Locate the cell with the specified text and output its (x, y) center coordinate. 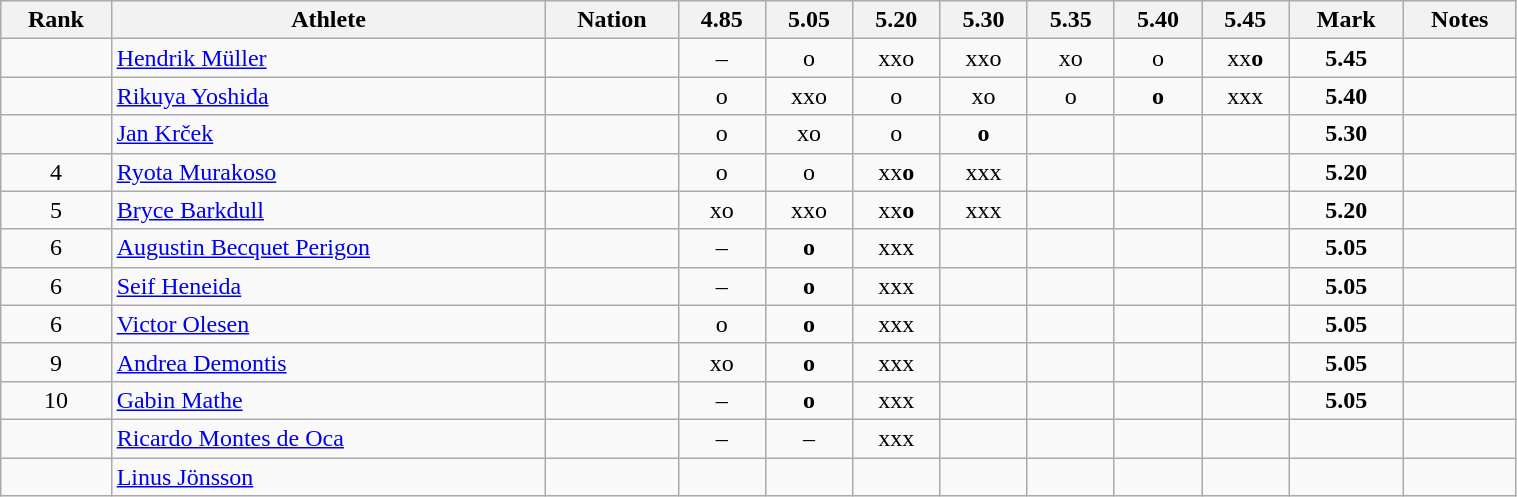
4.85 (722, 20)
Notes (1460, 20)
Ryota Murakoso (328, 172)
Jan Krček (328, 134)
5.35 (1070, 20)
Augustin Becquet Perigon (328, 248)
Rikuya Yoshida (328, 96)
Andrea Demontis (328, 362)
Bryce Barkdull (328, 210)
Nation (612, 20)
Gabin Mathe (328, 400)
4 (56, 172)
Seif Heneida (328, 286)
5 (56, 210)
Athlete (328, 20)
Rank (56, 20)
Victor Olesen (328, 324)
Hendrik Müller (328, 58)
Ricardo Montes de Oca (328, 438)
9 (56, 362)
Linus Jönsson (328, 477)
Mark (1346, 20)
10 (56, 400)
